From the cell containing the given text, extract its center point as [x, y] coordinate. 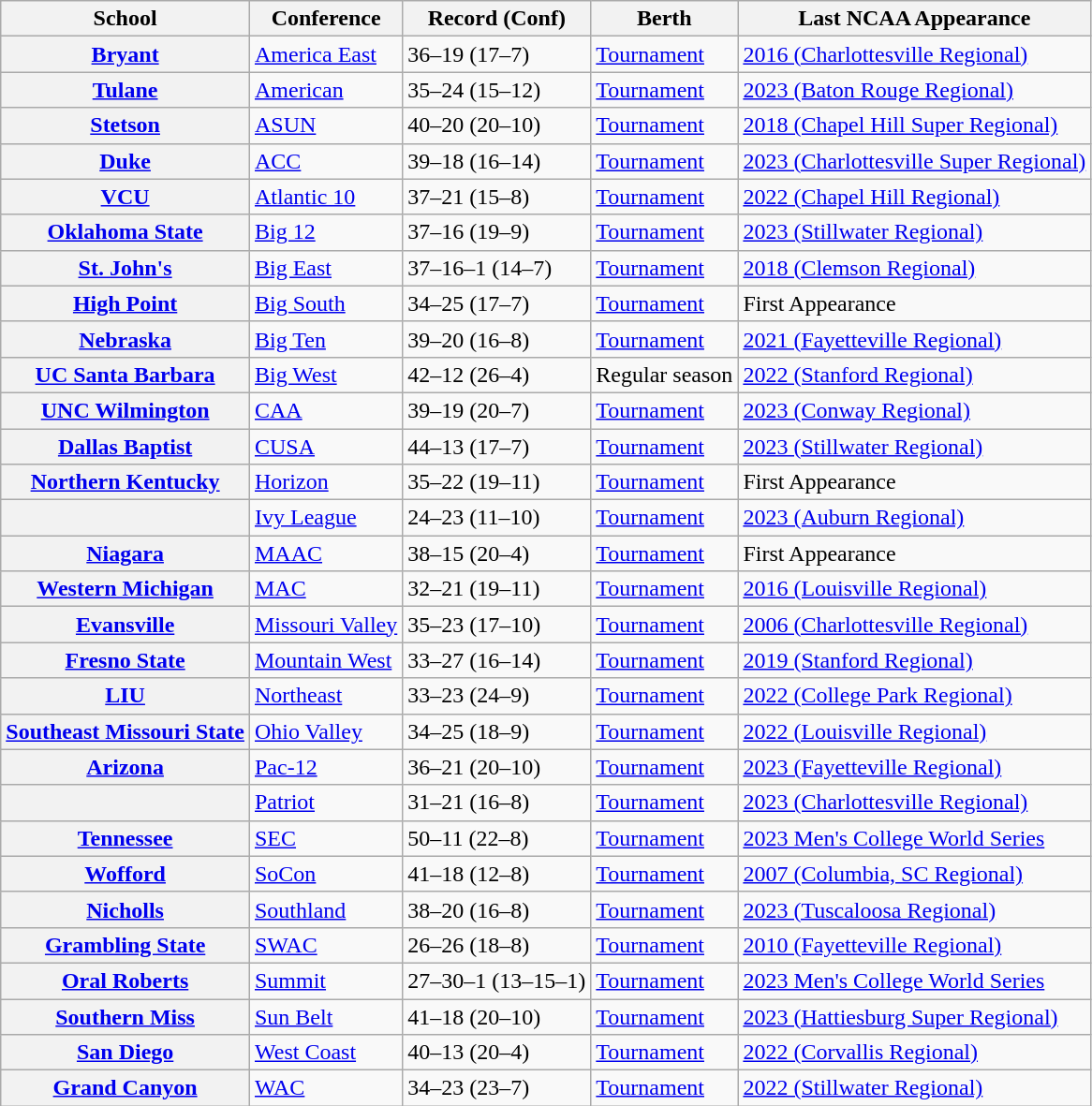
Summit [326, 981]
40–13 (20–4) [496, 1053]
San Diego [125, 1053]
Patriot [326, 803]
24–23 (11–10) [496, 518]
MAC [326, 589]
33–27 (16–14) [496, 660]
Nebraska [125, 339]
ASUN [326, 125]
2022 (Stillwater Regional) [914, 1088]
2016 (Charlottesville Regional) [914, 54]
ACC [326, 161]
2023 (Tuscaloosa Regional) [914, 909]
Mountain West [326, 660]
Northeast [326, 696]
Oral Roberts [125, 981]
CAA [326, 410]
Fresno State [125, 660]
Dallas Baptist [125, 447]
High Point [125, 303]
Big West [326, 375]
Atlantic 10 [326, 197]
40–20 (20–10) [496, 125]
2022 (College Park Regional) [914, 696]
36–19 (17–7) [496, 54]
38–20 (16–8) [496, 909]
37–16 (19–9) [496, 232]
Record (Conf) [496, 19]
MAAC [326, 553]
Grambling State [125, 945]
2023 (Charlottesville Regional) [914, 803]
Ivy League [326, 518]
2023 (Baton Rouge Regional) [914, 90]
Oklahoma State [125, 232]
VCU [125, 197]
39–18 (16–14) [496, 161]
2019 (Stanford Regional) [914, 660]
Conference [326, 19]
SWAC [326, 945]
West Coast [326, 1053]
2022 (Stanford Regional) [914, 375]
35–24 (15–12) [496, 90]
American [326, 90]
2023 (Conway Regional) [914, 410]
Southeast Missouri State [125, 731]
St. John's [125, 268]
Sun Belt [326, 1016]
2022 (Louisville Regional) [914, 731]
36–21 (20–10) [496, 767]
27–30–1 (13–15–1) [496, 981]
2010 (Fayetteville Regional) [914, 945]
2022 (Corvallis Regional) [914, 1053]
37–16–1 (14–7) [496, 268]
2021 (Fayetteville Regional) [914, 339]
39–20 (16–8) [496, 339]
School [125, 19]
2023 (Hattiesburg Super Regional) [914, 1016]
Ohio Valley [326, 731]
Last NCAA Appearance [914, 19]
31–21 (16–8) [496, 803]
Northern Kentucky [125, 482]
Missouri Valley [326, 625]
34–25 (17–7) [496, 303]
Nicholls [125, 909]
34–25 (18–9) [496, 731]
26–26 (18–8) [496, 945]
WAC [326, 1088]
42–12 (26–4) [496, 375]
Southern Miss [125, 1016]
Big Ten [326, 339]
2016 (Louisville Regional) [914, 589]
2006 (Charlottesville Regional) [914, 625]
50–11 (22–8) [496, 838]
41–18 (20–10) [496, 1016]
2022 (Chapel Hill Regional) [914, 197]
Tennessee [125, 838]
32–21 (19–11) [496, 589]
Southland [326, 909]
35–22 (19–11) [496, 482]
Berth [665, 19]
Duke [125, 161]
Stetson [125, 125]
Wofford [125, 874]
CUSA [326, 447]
Pac-12 [326, 767]
Bryant [125, 54]
Grand Canyon [125, 1088]
44–13 (17–7) [496, 447]
35–23 (17–10) [496, 625]
41–18 (12–8) [496, 874]
UNC Wilmington [125, 410]
Regular season [665, 375]
2007 (Columbia, SC Regional) [914, 874]
2023 (Charlottesville Super Regional) [914, 161]
2023 (Fayetteville Regional) [914, 767]
33–23 (24–9) [496, 696]
2018 (Chapel Hill Super Regional) [914, 125]
SEC [326, 838]
2023 (Auburn Regional) [914, 518]
Tulane [125, 90]
LIU [125, 696]
Horizon [326, 482]
Big South [326, 303]
37–21 (15–8) [496, 197]
34–23 (23–7) [496, 1088]
Big East [326, 268]
Western Michigan [125, 589]
SoCon [326, 874]
Arizona [125, 767]
Evansville [125, 625]
UC Santa Barbara [125, 375]
Niagara [125, 553]
Big 12 [326, 232]
America East [326, 54]
38–15 (20–4) [496, 553]
2018 (Clemson Regional) [914, 268]
39–19 (20–7) [496, 410]
